Search for the cell housing the specified text and yield its (X, Y) center coordinate. 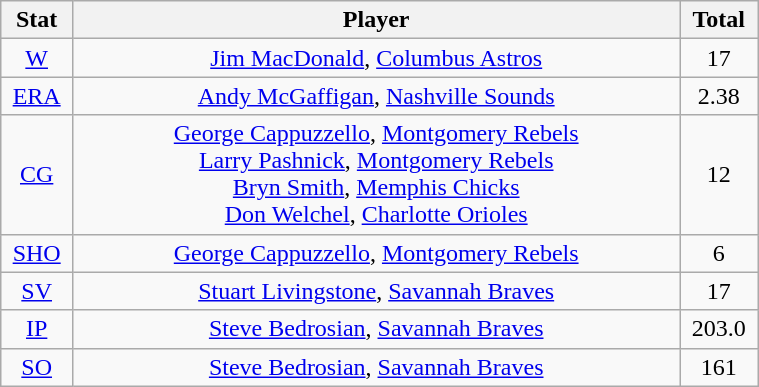
George Cappuzzello, Montgomery Rebels Larry Pashnick, Montgomery Rebels Bryn Smith, Memphis Chicks Don Welchel, Charlotte Orioles (376, 174)
12 (719, 174)
Andy McGaffigan, Nashville Sounds (376, 96)
Stat (37, 20)
IP (37, 329)
ERA (37, 96)
SO (37, 367)
SV (37, 291)
CG (37, 174)
Stuart Livingstone, Savannah Braves (376, 291)
SHO (37, 253)
W (37, 58)
6 (719, 253)
Player (376, 20)
203.0 (719, 329)
Jim MacDonald, Columbus Astros (376, 58)
George Cappuzzello, Montgomery Rebels (376, 253)
2.38 (719, 96)
Total (719, 20)
161 (719, 367)
